Return the [x, y] coordinate for the center point of the cell that contains the specified text.  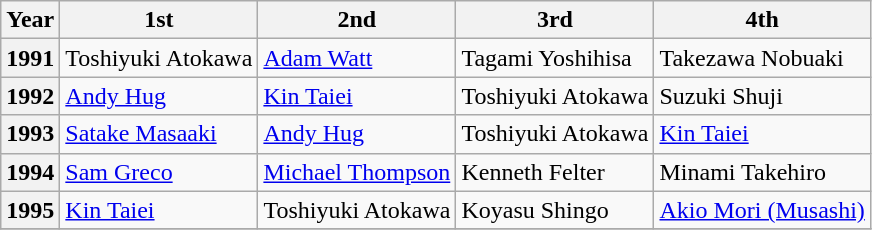
Koyasu Shingo [555, 210]
Akio Mori (Musashi) [762, 210]
1995 [30, 210]
3rd [555, 20]
Year [30, 20]
1994 [30, 172]
1st [159, 20]
4th [762, 20]
Satake Masaaki [159, 134]
2nd [357, 20]
Minami Takehiro [762, 172]
Michael Thompson [357, 172]
Sam Greco [159, 172]
Kenneth Felter [555, 172]
Adam Watt [357, 58]
Tagami Yoshihisa [555, 58]
Takezawa Nobuaki [762, 58]
1992 [30, 96]
Suzuki Shuji [762, 96]
1993 [30, 134]
1991 [30, 58]
